Find where the given text appears and provide that cell's center as [X, Y] coordinate. 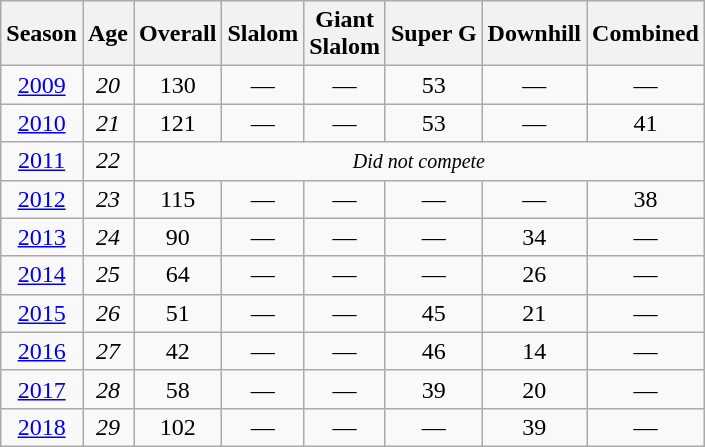
2013 [42, 237]
GiantSlalom [345, 34]
2016 [42, 351]
51 [178, 313]
29 [108, 427]
58 [178, 389]
Overall [178, 34]
14 [534, 351]
2010 [42, 123]
42 [178, 351]
Combined [646, 34]
45 [434, 313]
2018 [42, 427]
41 [646, 123]
Super G [434, 34]
2011 [42, 161]
115 [178, 199]
64 [178, 275]
Age [108, 34]
46 [434, 351]
90 [178, 237]
2012 [42, 199]
24 [108, 237]
27 [108, 351]
25 [108, 275]
2015 [42, 313]
Downhill [534, 34]
121 [178, 123]
2009 [42, 85]
102 [178, 427]
2014 [42, 275]
22 [108, 161]
Slalom [263, 34]
38 [646, 199]
Season [42, 34]
28 [108, 389]
Did not compete [420, 161]
130 [178, 85]
34 [534, 237]
2017 [42, 389]
23 [108, 199]
